Capture the cell that displays the provided text and extract its (x, y) central coordinate. 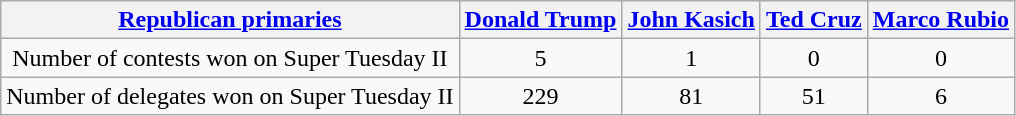
1 (691, 58)
John Kasich (691, 20)
5 (540, 58)
81 (691, 96)
Number of contests won on Super Tuesday II (230, 58)
Donald Trump (540, 20)
229 (540, 96)
Marco Rubio (940, 20)
Ted Cruz (814, 20)
Republican primaries (230, 20)
6 (940, 96)
51 (814, 96)
Number of delegates won on Super Tuesday II (230, 96)
